Scan for the cell matching the given text and deliver its (x, y) coordinate at center. 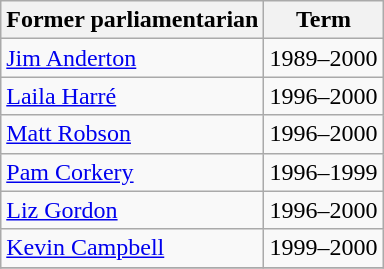
Liz Gordon (132, 210)
1989–2000 (324, 58)
1996–1999 (324, 172)
1999–2000 (324, 248)
Pam Corkery (132, 172)
Laila Harré (132, 96)
Jim Anderton (132, 58)
Former parliamentarian (132, 20)
Term (324, 20)
Kevin Campbell (132, 248)
Matt Robson (132, 134)
